From the cell containing the given text, extract its center point as [x, y] coordinate. 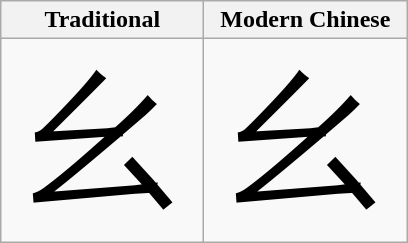
Traditional [102, 20]
Modern Chinese [306, 20]
